Output the (X, Y) coordinate of the center of the cell containing the given text.  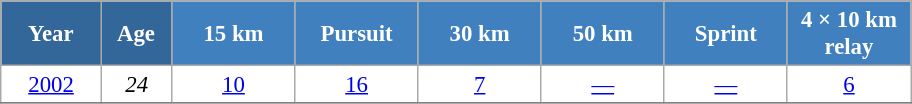
16 (356, 85)
4 × 10 km relay (848, 34)
Year (52, 34)
Sprint (726, 34)
10 (234, 85)
50 km (602, 34)
6 (848, 85)
15 km (234, 34)
Age (136, 34)
2002 (52, 85)
30 km (480, 34)
Pursuit (356, 34)
7 (480, 85)
24 (136, 85)
